Capture the cell that displays the provided text and extract its [x, y] central coordinate. 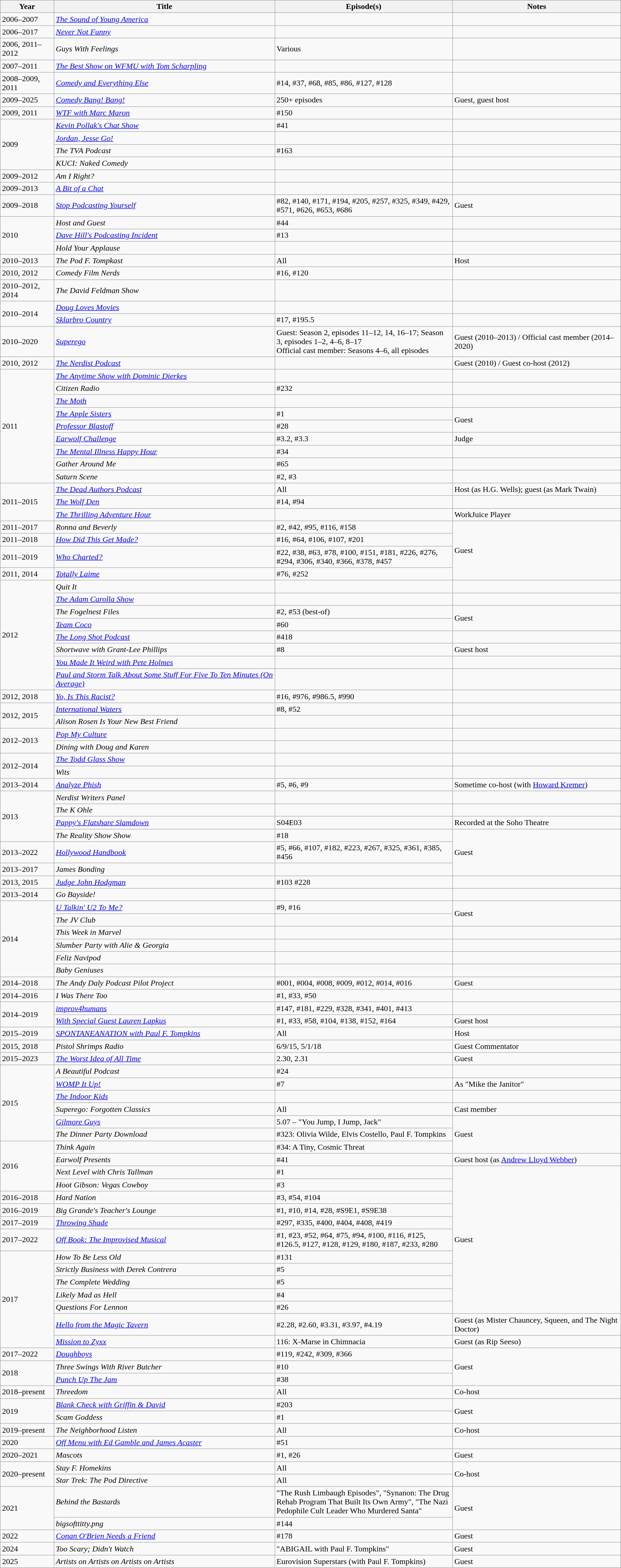
Guest (2010–2013) / Official cast member (2014–2020) [537, 341]
Earwolf Challenge [165, 439]
#9, #16 [364, 907]
#1, #26 [364, 1455]
#8 [364, 650]
#14, #37, #68, #85, #86, #127, #128 [364, 83]
Doug Loves Movies [165, 307]
The Anytime Show with Dominic Dierkes [165, 376]
With Special Guest Lauren Lapkus [165, 1021]
Never Not Funny [165, 32]
Off Book: The Improvised Musical [165, 1240]
Host (as H.G. Wells); guest (as Mark Twain) [537, 489]
#22, #38, #63, #78, #100, #151, #181, #226, #276, #294, #306, #340, #366, #378, #457 [364, 557]
2009, 2011 [27, 113]
Threedom [165, 1392]
Ronna and Beverly [165, 527]
Judge [537, 439]
2024 [27, 1549]
As "Mike the Janitor" [537, 1084]
#17, #195.5 [364, 320]
Notes [537, 7]
Am I Right? [165, 176]
The Neighborhood Listen [165, 1430]
2010–2013 [27, 261]
The Mental Illness Happy Hour [165, 452]
A Beautiful Podcast [165, 1071]
2014 [27, 939]
The Dead Authors Podcast [165, 489]
2010–2020 [27, 341]
The Long Shot Podcast [165, 637]
Kevin Pollak's Chat Show [165, 125]
2013 [27, 816]
Pistol Shrimps Radio [165, 1046]
"ABIGAIL with Paul F. Tompkins" [364, 1549]
#1, #33, #58, #104, #138, #152, #164 [364, 1021]
#178 [364, 1536]
Stay F. Homekins [165, 1468]
Behind the Bastards [165, 1502]
Scam Goddess [165, 1417]
#34 [364, 452]
Episode(s) [364, 7]
2009–2012 [27, 176]
Guest (as Rip Seeso) [537, 1342]
Star Trek: The Pod Directive [165, 1480]
Eurovision Superstars (with Paul F. Tompkins) [364, 1561]
2008–2009, 2011 [27, 83]
Guest, guest host [537, 100]
Comedy Film Nerds [165, 273]
The JV Club [165, 920]
#38 [364, 1379]
S04E03 [364, 822]
2011–2015 [27, 502]
2020 [27, 1442]
2011–2017 [27, 527]
Baby Geniuses [165, 970]
5.07 – "You Jump, I Jump, Jack" [364, 1122]
#001, #004, #008, #009, #012, #014, #016 [364, 983]
Judge John Hodgman [165, 882]
Various [364, 49]
#51 [364, 1442]
Guest Commentator [537, 1046]
2012–2013 [27, 741]
2019–present [27, 1430]
#1, #10, #14, #28, #S9E1, #S9E38 [364, 1210]
#76, #252 [364, 574]
Sklarbro Country [165, 320]
The TVA Podcast [165, 151]
Analyze Phish [165, 785]
2010 [27, 235]
Next Level with Chris Tallman [165, 1172]
#2, #53 (best-of) [364, 612]
#14, #94 [364, 502]
2011 [27, 426]
How To Be Less Old [165, 1257]
Likely Mad as Hell [165, 1295]
Hoot Gibson: Vegas Cowboy [165, 1185]
#163 [364, 151]
Doughboys [165, 1354]
#5, #66, #107, #182, #223, #267, #325, #361, #385, #456 [364, 853]
Who Charted? [165, 557]
2020–present [27, 1474]
#34: A Tiny, Cosmic Threat [364, 1147]
Dave Hill's Podcasting Incident [165, 235]
2007–2011 [27, 66]
The Fogelnest Files [165, 612]
Guest: Season 2, episodes 11–12, 14, 16–17; Season 3, episodes 1–2, 4–6, 8–17Official cast member: Seasons 4–6, all episodes [364, 341]
Questions For Lennon [165, 1307]
Three Swings With River Butcher [165, 1367]
#144 [364, 1524]
#131 [364, 1257]
2015 [27, 1103]
#10 [364, 1367]
#82, #140, #171, #194, #205, #257, #325, #349, #429, #571, #626, #653, #686 [364, 206]
Mission to Zyxx [165, 1342]
2006–2007 [27, 19]
2012 [27, 635]
Superego: Forgotten Classics [165, 1109]
The Adam Carolla Show [165, 599]
Citizen Radio [165, 388]
Superego [165, 341]
Jordan, Jesse Go! [165, 138]
Sometime co-host (with Howard Kremer) [537, 785]
Hello from the Magic Tavern [165, 1325]
The Best Show on WFMU with Tom Scharpling [165, 66]
2009–2025 [27, 100]
Feliz Navipod [165, 958]
2013–2017 [27, 870]
#28 [364, 426]
250+ episodes [364, 100]
The Complete Wedding [165, 1282]
2012–2014 [27, 766]
#4 [364, 1295]
Slumber Party with Alie & Georgia [165, 945]
How Did This Get Made? [165, 540]
Blank Check with Griffin & David [165, 1405]
Shortwave with Grant-Lee Phillips [165, 650]
#418 [364, 637]
James Bonding [165, 870]
Strictly Business with Derek Contrera [165, 1270]
Alison Rosen Is Your New Best Friend [165, 722]
#323: Olivia Wilde, Elvis Costello, Paul F. Tompkins [364, 1134]
Conan O'Brien Needs a Friend [165, 1536]
2009–2013 [27, 189]
I Was There Too [165, 995]
#2, #3 [364, 477]
Dining with Doug and Karen [165, 747]
#297, #335, #400, #404, #408, #419 [364, 1223]
#7 [364, 1084]
Totally Laime [165, 574]
#5, #6, #9 [364, 785]
The Apple Sisters [165, 413]
Cast member [537, 1109]
6/9/15, 5/1/18 [364, 1046]
#65 [364, 464]
2018 [27, 1373]
2016 [27, 1166]
The Pod F. Tompkast [165, 261]
Year [27, 7]
2006–2017 [27, 32]
#18 [364, 835]
Guest host (as Andrew Lloyd Webber) [537, 1160]
Saturn Scene [165, 477]
116: X-Marse in Chimnacia [364, 1342]
Comedy Bang! Bang! [165, 100]
2010–2012, 2014 [27, 290]
Guest (2010) / Guest co-host (2012) [537, 363]
2022 [27, 1536]
#16, #976, #986.5, #990 [364, 696]
2019 [27, 1411]
#44 [364, 223]
#1, #33, #50 [364, 995]
A Bit of a Chat [165, 189]
2015, 2018 [27, 1046]
The Reality Show Show [165, 835]
WOMP It Up! [165, 1084]
Go Bayside! [165, 895]
#103 #228 [364, 882]
The Dinner Party Download [165, 1134]
Nerdist Writers Panel [165, 797]
2012, 2018 [27, 696]
The Moth [165, 401]
#1, #23, #52, #64, #75, #94, #100, #116, #125, #126.5, #127, #128, #129, #180, #187, #233, #280 [364, 1240]
Yo, Is This Racist? [165, 696]
Guys With Feelings [165, 49]
#16, #120 [364, 273]
#150 [364, 113]
#2, #42, #95, #116, #158 [364, 527]
2016–2019 [27, 1210]
The Wolf Den [165, 502]
The Todd Glass Show [165, 759]
#16, #64, #106, #107, #201 [364, 540]
2010–2014 [27, 314]
Too Scary; Didn't Watch [165, 1549]
2015–2023 [27, 1059]
Mascots [165, 1455]
Guest (as Mister Chauncey, Squeen, and The Night Doctor) [537, 1325]
2016–2018 [27, 1197]
Hard Nation [165, 1197]
Recorded at the Soho Theatre [537, 822]
#3 [364, 1185]
2025 [27, 1561]
Professor Blastoff [165, 426]
#26 [364, 1307]
Quit It [165, 586]
The David Feldman Show [165, 290]
Gather Around Me [165, 464]
The K Ohle [165, 810]
2009 [27, 144]
International Waters [165, 709]
Big Grande's Teacher's Lounge [165, 1210]
Title [165, 7]
#24 [364, 1071]
2014–2018 [27, 983]
The Thrilling Adventure Hour [165, 514]
2006, 2011–2012 [27, 49]
2020–2021 [27, 1455]
2015–2019 [27, 1033]
2014–2019 [27, 1014]
2.30, 2.31 [364, 1059]
Punch Up The Jam [165, 1379]
2013, 2015 [27, 882]
Earwolf Presents [165, 1160]
#3.2, #3.3 [364, 439]
2013–2022 [27, 853]
2014–2016 [27, 995]
The Andy Daly Podcast Pilot Project [165, 983]
2009–2018 [27, 206]
The Indoor Kids [165, 1097]
2017–2019 [27, 1223]
bigsofttitty.png [165, 1524]
#232 [364, 388]
#203 [364, 1405]
This Week in Marvel [165, 933]
WorkJuice Player [537, 514]
#60 [364, 624]
Wits [165, 772]
The Sound of Young America [165, 19]
The Worst Idea of All Time [165, 1059]
Pop My Culture [165, 734]
#3, #54, #104 [364, 1197]
Host and Guest [165, 223]
improv4humans [165, 1008]
"The Rush Limbaugh Episodes", "Synanon: The Drug Rehab Program That Built Its Own Army", "The Nazi Pedophile Cult Leader Who Murdered Santa" [364, 1502]
#8, #52 [364, 709]
2018–present [27, 1392]
Comedy and Everything Else [165, 83]
Pappy's Flatshare Slamdown [165, 822]
Artists on Artists on Artists on Artists [165, 1561]
Gilmore Guys [165, 1122]
Think Again [165, 1147]
Paul and Storm Talk About Some Stuff For Five To Ten Minutes (On Average) [165, 680]
2011–2019 [27, 557]
Stop Podcasting Yourself [165, 206]
#119, #242, #309, #366 [364, 1354]
2011, 2014 [27, 574]
The Nerdist Podcast [165, 363]
Hollywood Handbook [165, 853]
#2.28, #2.60, #3.31, #3.97, #4.19 [364, 1325]
2011–2018 [27, 540]
2021 [27, 1508]
#13 [364, 235]
SPONTANEANATION with Paul F. Tompkins [165, 1033]
2012, 2015 [27, 715]
#147, #181, #229, #328, #341, #401, #413 [364, 1008]
KUCI: Naked Comedy [165, 163]
WTF with Marc Maron [165, 113]
You Made It Weird with Pete Holmes [165, 662]
2017 [27, 1299]
Throwing Shade [165, 1223]
Hold Your Applause [165, 248]
U Talkin' U2 To Me? [165, 907]
Off Menu with Ed Gamble and James Acaster [165, 1442]
Team Coco [165, 624]
